Return the (X, Y) coordinate for the center point of the cell that contains the specified text.  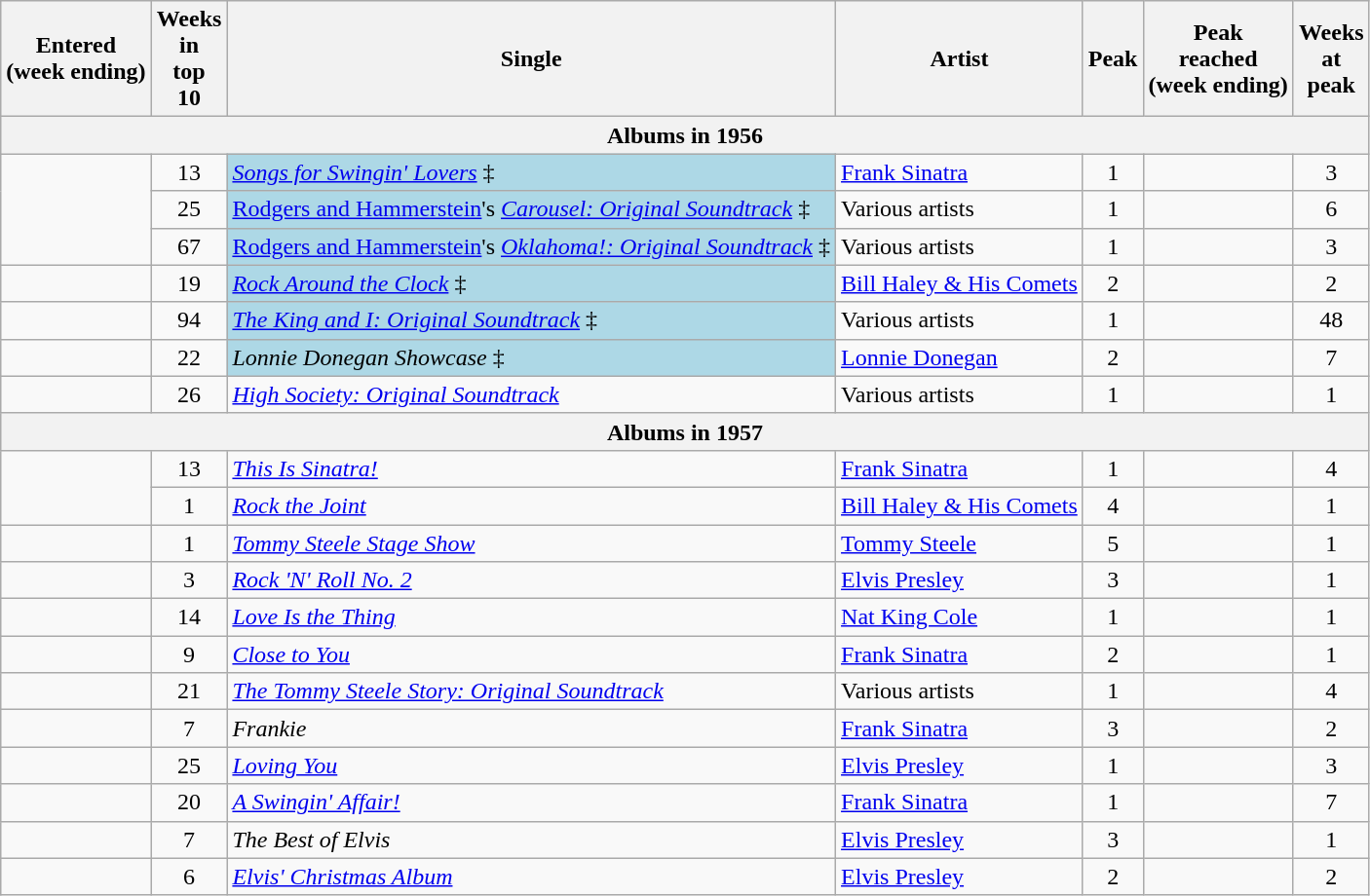
21 (189, 691)
Nat King Cole (960, 617)
Loving You (532, 765)
9 (189, 654)
Close to You (532, 654)
Peak (1113, 58)
Lonnie Donegan (960, 357)
22 (189, 357)
Weeksatpeak (1331, 58)
67 (189, 246)
Lonnie Donegan Showcase ‡ (532, 357)
A Swingin' Affair! (532, 803)
This Is Sinatra! (532, 468)
The King and I: Original Soundtrack ‡ (532, 320)
5 (1113, 542)
94 (189, 320)
The Best of Elvis (532, 840)
Tommy Steele (960, 542)
The Tommy Steele Story: Original Soundtrack (532, 691)
20 (189, 803)
Albums in 1956 (685, 135)
Rock the Joint (532, 505)
Rodgers and Hammerstein's Carousel: Original Soundtrack ‡ (532, 209)
Rock 'N' Roll No. 2 (532, 580)
Love Is the Thing (532, 617)
Artist (960, 58)
Rodgers and Hammerstein's Oklahoma!: Original Soundtrack ‡ (532, 246)
Peakreached (week ending) (1218, 58)
Tommy Steele Stage Show (532, 542)
19 (189, 283)
Frankie (532, 728)
Entered (week ending) (76, 58)
Weeksintop10 (189, 58)
14 (189, 617)
48 (1331, 320)
Elvis' Christmas Album (532, 877)
High Society: Original Soundtrack (532, 394)
Single (532, 58)
Songs for Swingin' Lovers ‡ (532, 172)
26 (189, 394)
Albums in 1957 (685, 431)
Rock Around the Clock ‡ (532, 283)
